Identify which cell holds the provided text, then report its [X, Y] central coordinate. 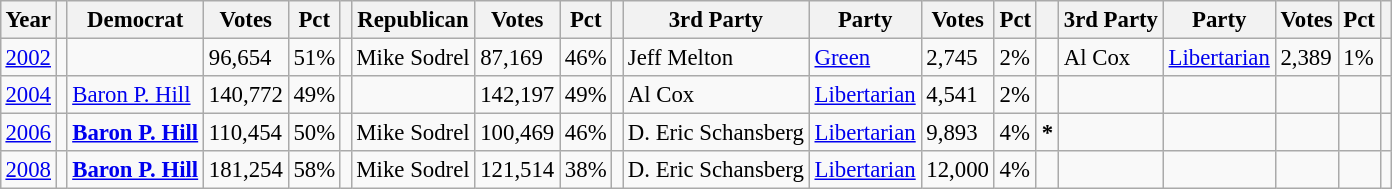
9,893 [958, 133]
110,454 [246, 133]
58% [314, 170]
Green [865, 57]
140,772 [246, 95]
12,000 [958, 170]
2002 [28, 57]
Jeff Melton [716, 57]
50% [314, 133]
2,745 [958, 57]
96,654 [246, 57]
2,389 [1306, 57]
142,197 [518, 95]
51% [314, 57]
2008 [28, 170]
2006 [28, 133]
38% [586, 170]
87,169 [518, 57]
Republican [413, 20]
* [1047, 133]
Year [28, 20]
2004 [28, 95]
Democrat [136, 20]
100,469 [518, 133]
181,254 [246, 170]
1% [1359, 57]
121,514 [518, 170]
4,541 [958, 95]
